Capture the cell that displays the provided text and extract its [X, Y] central coordinate. 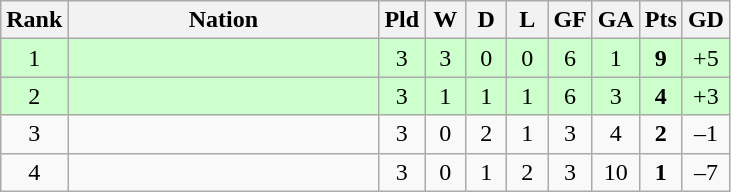
D [486, 20]
GD [706, 20]
–7 [706, 172]
GA [616, 20]
10 [616, 172]
L [528, 20]
Rank [34, 20]
Pts [660, 20]
9 [660, 58]
–1 [706, 134]
+3 [706, 96]
W [446, 20]
GF [570, 20]
Pld [402, 20]
+5 [706, 58]
Nation [224, 20]
